Provide the [X, Y] coordinate of the cell's center where the given text is located.  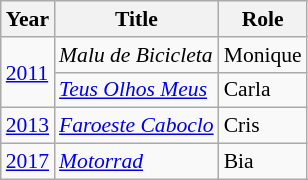
Teus Olhos Meus [136, 90]
Monique [263, 55]
Title [136, 19]
Role [263, 19]
2011 [28, 72]
Malu de Bicicleta [136, 55]
Faroeste Caboclo [136, 126]
2013 [28, 126]
Carla [263, 90]
Motorrad [136, 162]
Bia [263, 162]
2017 [28, 162]
Cris [263, 126]
Year [28, 19]
